Return (x, y) of the center of cell containing provided text 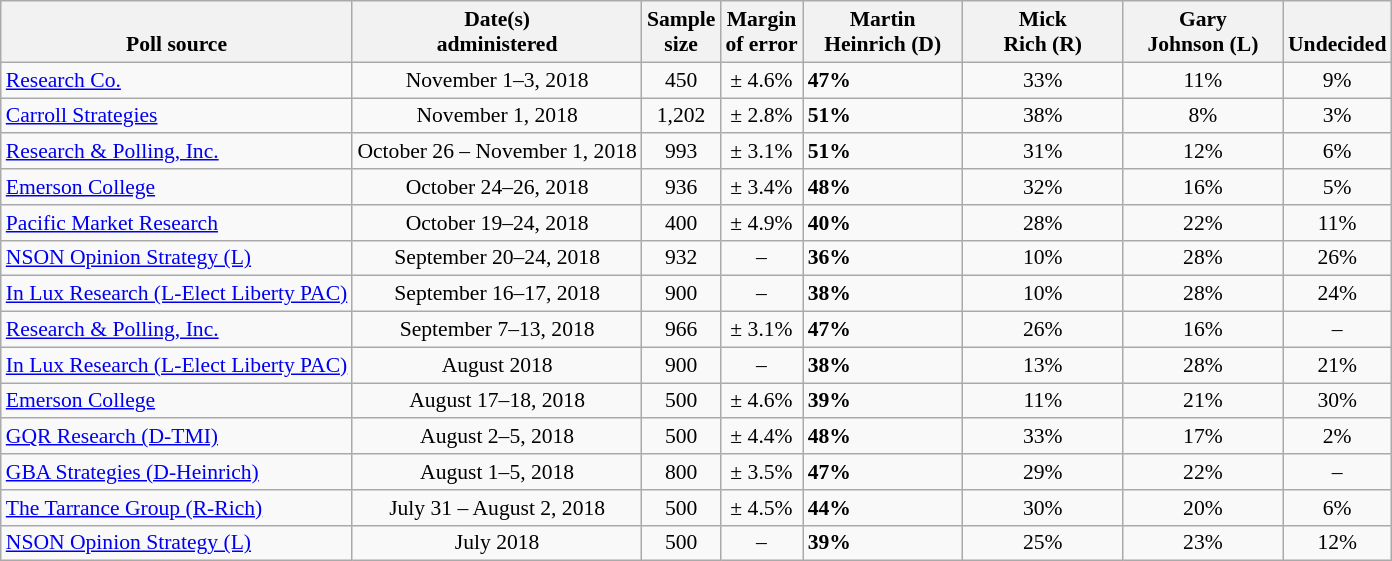
October 24–26, 2018 (497, 187)
MartinHeinrich (D) (883, 32)
450 (681, 80)
8% (1203, 116)
Pacific Market Research (177, 223)
32% (1043, 187)
November 1–3, 2018 (497, 80)
31% (1043, 152)
September 7–13, 2018 (497, 330)
The Tarrance Group (R-Rich) (177, 508)
MickRich (R) (1043, 32)
24% (1337, 294)
± 4.5% (761, 508)
November 1, 2018 (497, 116)
August 2–5, 2018 (497, 437)
August 17–18, 2018 (497, 401)
± 4.4% (761, 437)
± 3.5% (761, 472)
± 3.4% (761, 187)
966 (681, 330)
July 2018 (497, 543)
932 (681, 258)
44% (883, 508)
GQR Research (D-TMI) (177, 437)
40% (883, 223)
Samplesize (681, 32)
± 2.8% (761, 116)
20% (1203, 508)
October 19–24, 2018 (497, 223)
9% (1337, 80)
13% (1043, 365)
Research Co. (177, 80)
Poll source (177, 32)
Date(s)administered (497, 32)
5% (1337, 187)
September 20–24, 2018 (497, 258)
Marginof error (761, 32)
2% (1337, 437)
23% (1203, 543)
25% (1043, 543)
August 2018 (497, 365)
1,202 (681, 116)
993 (681, 152)
July 31 – August 2, 2018 (497, 508)
October 26 – November 1, 2018 (497, 152)
GaryJohnson (L) (1203, 32)
936 (681, 187)
GBA Strategies (D-Heinrich) (177, 472)
17% (1203, 437)
3% (1337, 116)
800 (681, 472)
Carroll Strategies (177, 116)
± 4.9% (761, 223)
29% (1043, 472)
400 (681, 223)
August 1–5, 2018 (497, 472)
September 16–17, 2018 (497, 294)
Undecided (1337, 32)
36% (883, 258)
